Determine the [X, Y] coordinate at the center of the cell enclosing the given text.  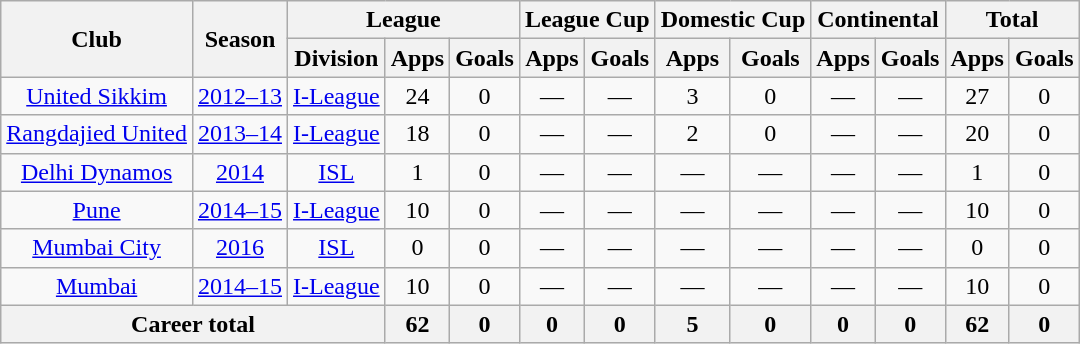
27 [977, 96]
2013–14 [240, 134]
Domestic Cup [733, 20]
Season [240, 39]
20 [977, 134]
Mumbai [97, 286]
18 [417, 134]
Rangdajied United [97, 134]
Career total [193, 324]
Club [97, 39]
Delhi Dynamos [97, 172]
United Sikkim [97, 96]
Mumbai City [97, 248]
2012–13 [240, 96]
24 [417, 96]
League Cup [587, 20]
Continental [878, 20]
5 [692, 324]
2014 [240, 172]
Pune [97, 210]
Total [1012, 20]
2 [692, 134]
3 [692, 96]
2016 [240, 248]
League [404, 20]
Division [337, 58]
